Return [X, Y] of the center of cell containing provided text 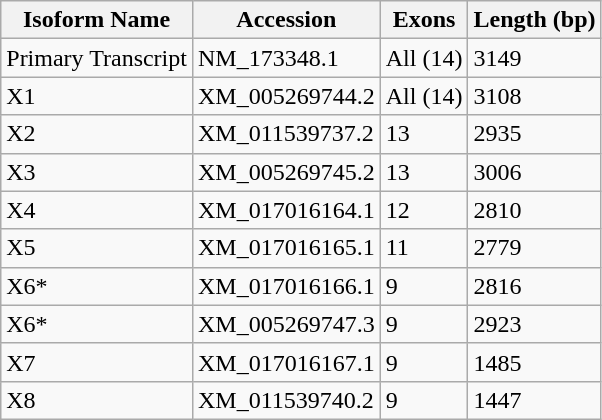
X1 [97, 96]
11 [424, 248]
XM_005269747.3 [286, 324]
3108 [534, 96]
3006 [534, 172]
XM_005269745.2 [286, 172]
X7 [97, 362]
3149 [534, 58]
Exons [424, 20]
X8 [97, 400]
1447 [534, 400]
Isoform Name [97, 20]
XM_017016165.1 [286, 248]
2810 [534, 210]
XM_011539737.2 [286, 134]
XM_011539740.2 [286, 400]
2935 [534, 134]
1485 [534, 362]
XM_017016164.1 [286, 210]
2816 [534, 286]
NM_173348.1 [286, 58]
XM_017016167.1 [286, 362]
Primary Transcript [97, 58]
X4 [97, 210]
2779 [534, 248]
X2 [97, 134]
Accession [286, 20]
XM_005269744.2 [286, 96]
Length (bp) [534, 20]
X5 [97, 248]
2923 [534, 324]
12 [424, 210]
XM_017016166.1 [286, 286]
X3 [97, 172]
